Search for the cell housing the specified text and yield its [x, y] center coordinate. 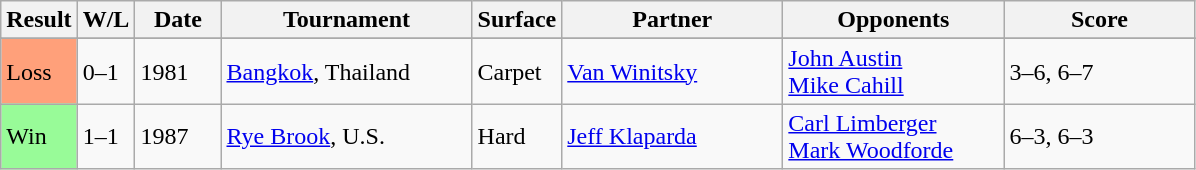
Tournament [346, 20]
Opponents [894, 20]
Carpet [517, 72]
1987 [178, 136]
Surface [517, 20]
Van Winitsky [672, 72]
Hard [517, 136]
0–1 [106, 72]
Rye Brook, U.S. [346, 136]
Partner [672, 20]
Jeff Klaparda [672, 136]
3–6, 6–7 [1100, 72]
6–3, 6–3 [1100, 136]
John Austin Mike Cahill [894, 72]
Carl Limberger Mark Woodforde [894, 136]
Date [178, 20]
Loss [39, 72]
1981 [178, 72]
Result [39, 20]
1–1 [106, 136]
Win [39, 136]
W/L [106, 20]
Bangkok, Thailand [346, 72]
Score [1100, 20]
